For the text-containing cell, return its midpoint in (X, Y) coordinate format. 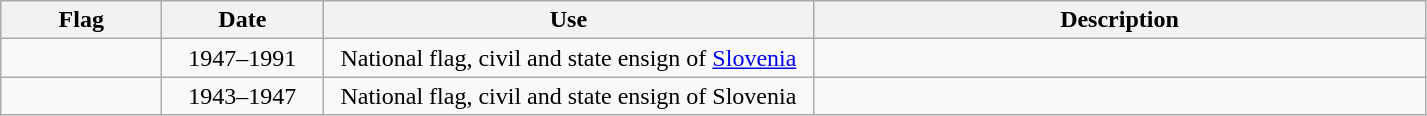
Description (1120, 20)
Use (568, 20)
1947–1991 (242, 58)
1943–1947 (242, 96)
Flag (82, 20)
Date (242, 20)
